Capture the cell that displays the provided text and extract its (X, Y) central coordinate. 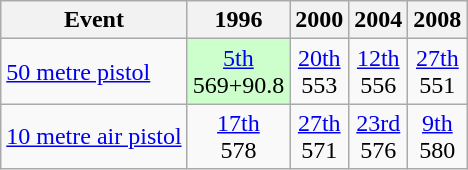
Event (94, 20)
17th578 (238, 136)
10 metre air pistol (94, 136)
5th569+90.8 (238, 72)
50 metre pistol (94, 72)
2008 (438, 20)
2004 (378, 20)
9th580 (438, 136)
27th571 (320, 136)
1996 (238, 20)
20th553 (320, 72)
12th556 (378, 72)
23rd576 (378, 136)
2000 (320, 20)
27th551 (438, 72)
